Locate the cell with the specified text and output its [x, y] center coordinate. 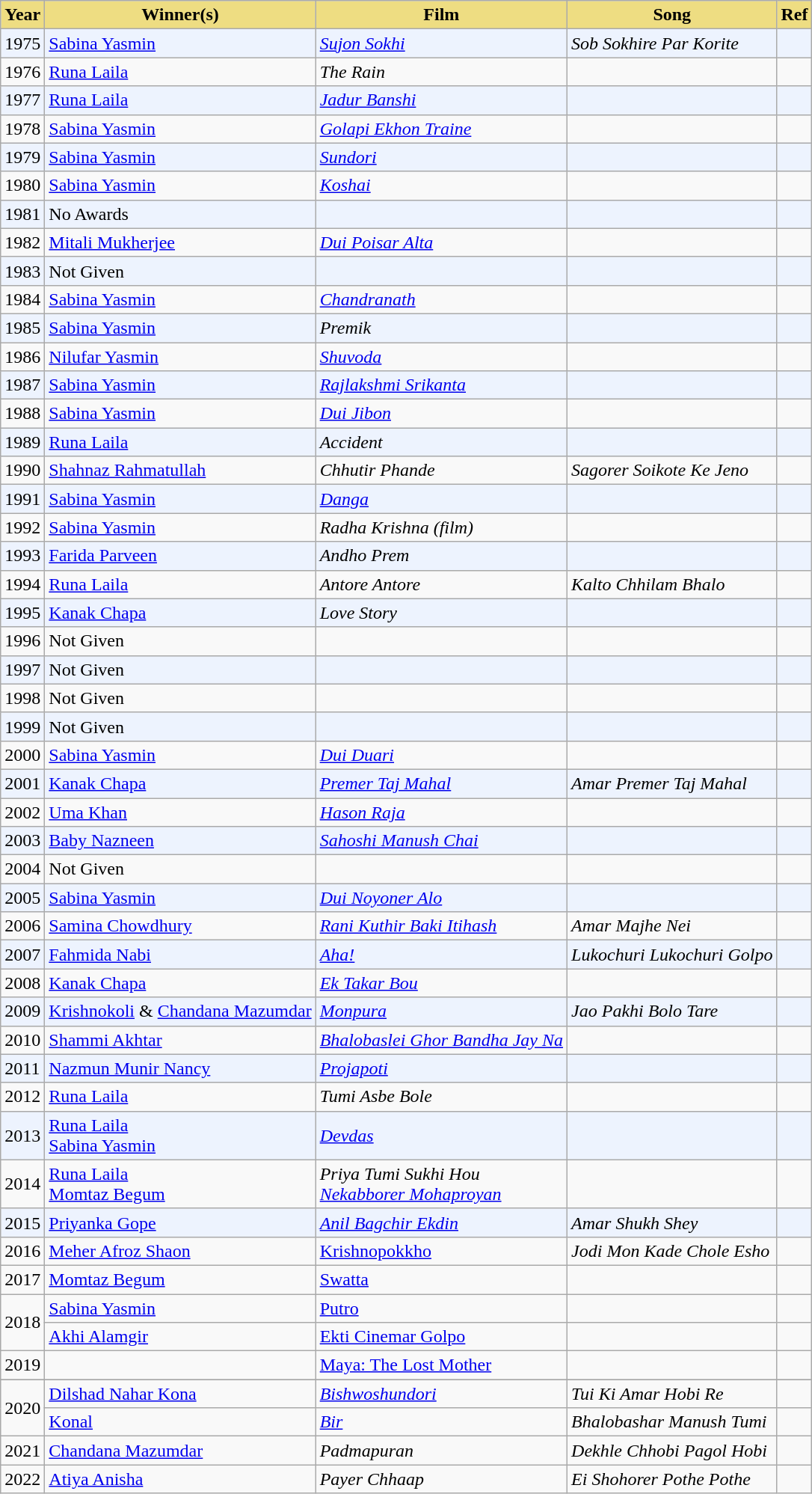
Swatta [441, 1279]
Amar Premer Taj Mahal [672, 783]
Chhutir Phande [441, 471]
1988 [22, 414]
Tumi Asbe Bole [441, 1097]
1990 [22, 471]
Fahmida Nabi [180, 955]
Shammi Akhtar [180, 1040]
Priya Tumi Sukhi HouNekabborer Mohaproyan [441, 1184]
1983 [22, 271]
Putro [441, 1308]
Accident [441, 442]
2000 [22, 755]
2013 [22, 1136]
Dui Noyoner Alo [441, 898]
2001 [22, 783]
Koshai [441, 186]
Bishwoshundori [441, 1394]
Ek Takar Bou [441, 983]
Krishnopokkho [441, 1251]
1995 [22, 613]
Ref [794, 15]
Kalto Chhilam Bhalo [672, 584]
2011 [22, 1068]
No Awards [180, 214]
Sob Sokhire Par Korite [672, 43]
Aha! [441, 955]
2005 [22, 898]
Sahoshi Manush Chai [441, 841]
1994 [22, 584]
Uma Khan [180, 812]
Konal [180, 1422]
2014 [22, 1184]
1985 [22, 328]
Film [441, 15]
1977 [22, 100]
Amar Shukh Shey [672, 1222]
Dui Jibon [441, 414]
2018 [22, 1323]
2017 [22, 1279]
The Rain [441, 72]
Year [22, 15]
Anil Bagchir Ekdin [441, 1222]
Samina Chowdhury [180, 926]
Runa LailaMomtaz Begum [180, 1184]
Hason Raja [441, 812]
Baby Nazneen [180, 841]
1987 [22, 385]
2016 [22, 1251]
Chandranath [441, 299]
Meher Afroz Shaon [180, 1251]
Jadur Banshi [441, 100]
1997 [22, 670]
Andho Prem [441, 556]
Radha Krishna (film) [441, 527]
Padmapuran [441, 1451]
2003 [22, 841]
Sundori [441, 157]
1989 [22, 442]
Premik [441, 328]
Lukochuri Lukochuri Golpo [672, 955]
Chandana Mazumdar [180, 1451]
Monpura [441, 1011]
1999 [22, 726]
2019 [22, 1365]
Farida Parveen [180, 556]
Dui Poisar Alta [441, 242]
2004 [22, 869]
1986 [22, 357]
Rani Kuthir Baki Itihash [441, 926]
Dilshad Nahar Kona [180, 1394]
1980 [22, 186]
Bhalobaslei Ghor Bandha Jay Na [441, 1040]
Shahnaz Rahmatullah [180, 471]
2008 [22, 983]
1998 [22, 698]
Ekti Cinemar Golpo [441, 1337]
2022 [22, 1479]
Rajlakshmi Srikanta [441, 385]
2009 [22, 1011]
2020 [22, 1408]
1975 [22, 43]
1996 [22, 641]
Priyanka Gope [180, 1222]
Winner(s) [180, 15]
Sujon Sokhi [441, 43]
Tui Ki Amar Hobi Re [672, 1394]
Devdas [441, 1136]
Nazmun Munir Nancy [180, 1068]
Golapi Ekhon Traine [441, 129]
Runa Laila Sabina Yasmin [180, 1136]
1991 [22, 499]
Payer Chhaap [441, 1479]
Nilufar Yasmin [180, 357]
1984 [22, 299]
Jodi Mon Kade Chole Esho [672, 1251]
Premer Taj Mahal [441, 783]
2012 [22, 1097]
2010 [22, 1040]
1992 [22, 527]
Ei Shohorer Pothe Pothe [672, 1479]
2002 [22, 812]
1976 [22, 72]
Song [672, 15]
Momtaz Begum [180, 1279]
Danga [441, 499]
1978 [22, 129]
Akhi Alamgir [180, 1337]
Bhalobashar Manush Tumi [672, 1422]
1981 [22, 214]
Maya: The Lost Mother [441, 1365]
Dui Duari [441, 755]
Atiya Anisha [180, 1479]
2006 [22, 926]
Bir [441, 1422]
1979 [22, 157]
Love Story [441, 613]
2007 [22, 955]
Sagorer Soikote Ke Jeno [672, 471]
Dekhle Chhobi Pagol Hobi [672, 1451]
2015 [22, 1222]
Jao Pakhi Bolo Tare [672, 1011]
Shuvoda [441, 357]
Krishnokoli & Chandana Mazumdar [180, 1011]
Mitali Mukherjee [180, 242]
Amar Majhe Nei [672, 926]
Antore Antore [441, 584]
Projapoti [441, 1068]
2021 [22, 1451]
1982 [22, 242]
1993 [22, 556]
